Pinpoint the cell where the given text exists, returning its [X, Y] midpoint coordinate. 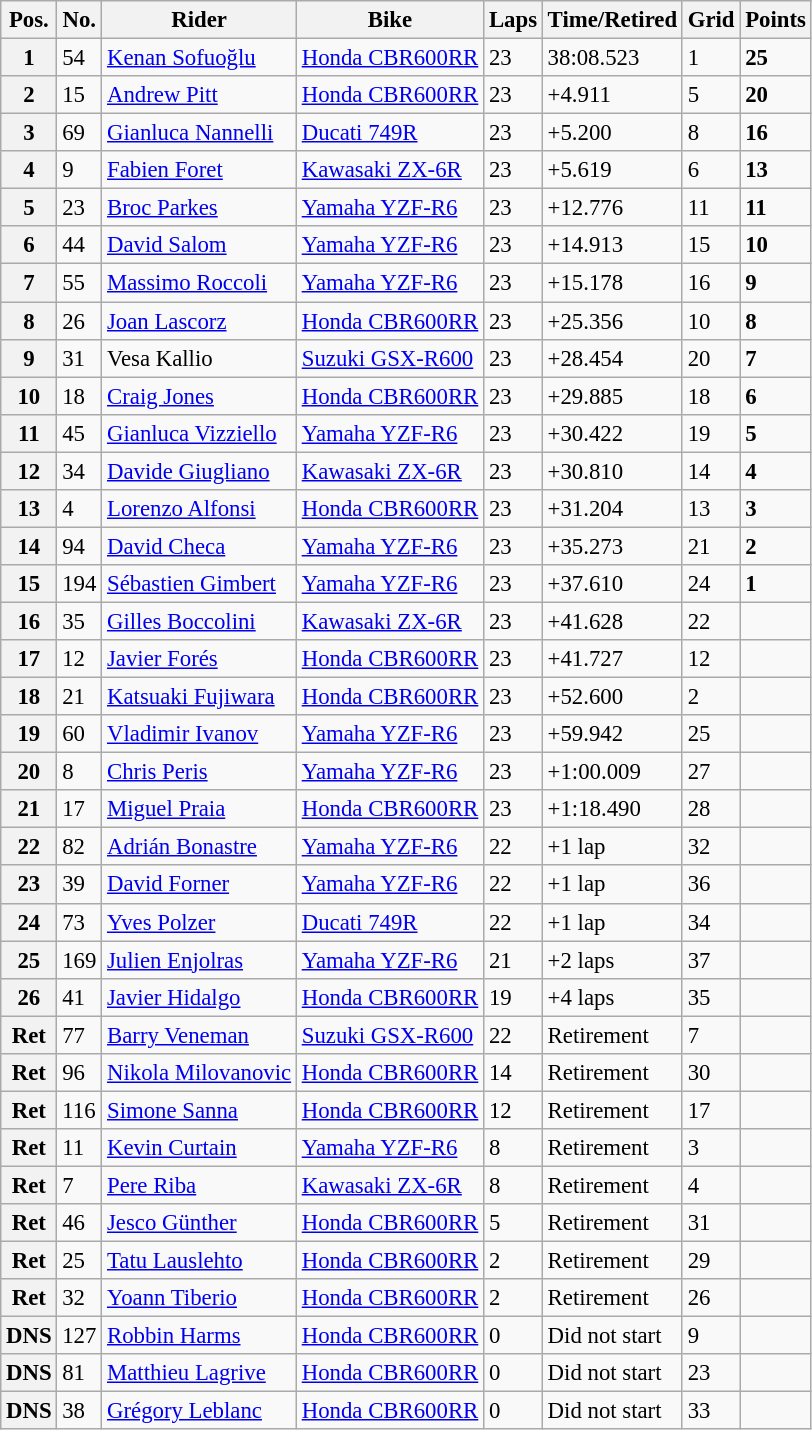
27 [710, 772]
+29.885 [612, 396]
Tatu Lauslehto [200, 1261]
33 [710, 1411]
60 [80, 734]
54 [80, 58]
David Salom [200, 245]
Massimo Roccoli [200, 283]
Gianluca Nannelli [200, 133]
+30.810 [612, 471]
Pere Riba [200, 1185]
Chris Peris [200, 772]
127 [80, 1336]
29 [710, 1261]
Lorenzo Alfonsi [200, 509]
Rider [200, 20]
Yoann Tiberio [200, 1298]
Sébastien Gimbert [200, 584]
+25.356 [612, 321]
+5.619 [612, 170]
Javier Hidalgo [200, 997]
Joan Lascorz [200, 321]
+52.600 [612, 697]
+1:18.490 [612, 809]
81 [80, 1373]
+4 laps [612, 997]
Gianluca Vizziello [200, 433]
David Checa [200, 546]
69 [80, 133]
Grid [710, 20]
+30.422 [612, 433]
+59.942 [612, 734]
36 [710, 885]
38:08.523 [612, 58]
44 [80, 245]
Barry Veneman [200, 1035]
45 [80, 433]
+15.178 [612, 283]
Pos. [29, 20]
Adrián Bonastre [200, 847]
Kenan Sofuoğlu [200, 58]
77 [80, 1035]
+35.273 [612, 546]
Vladimir Ivanov [200, 734]
Jesco Günther [200, 1223]
+2 laps [612, 960]
Fabien Foret [200, 170]
Nikola Milovanovic [200, 1073]
169 [80, 960]
Katsuaki Fujiwara [200, 697]
Broc Parkes [200, 208]
194 [80, 584]
+12.776 [612, 208]
Miguel Praia [200, 809]
Kevin Curtain [200, 1148]
Gilles Boccolini [200, 621]
+28.454 [612, 358]
David Forner [200, 885]
Laps [514, 20]
Davide Giugliano [200, 471]
+41.727 [612, 659]
Points [776, 20]
No. [80, 20]
55 [80, 283]
Time/Retired [612, 20]
116 [80, 1110]
+14.913 [612, 245]
Bike [390, 20]
+1:00.009 [612, 772]
28 [710, 809]
82 [80, 847]
+5.200 [612, 133]
Vesa Kallio [200, 358]
46 [80, 1223]
38 [80, 1411]
Robbin Harms [200, 1336]
Craig Jones [200, 396]
39 [80, 885]
+37.610 [612, 584]
Matthieu Lagrive [200, 1373]
+31.204 [612, 509]
Andrew Pitt [200, 95]
Grégory Leblanc [200, 1411]
Simone Sanna [200, 1110]
Julien Enjolras [200, 960]
94 [80, 546]
Yves Polzer [200, 922]
Javier Forés [200, 659]
37 [710, 960]
41 [80, 997]
30 [710, 1073]
+4.911 [612, 95]
96 [80, 1073]
73 [80, 922]
+41.628 [612, 621]
